Output the [x, y] coordinate of the center of the cell containing the given text.  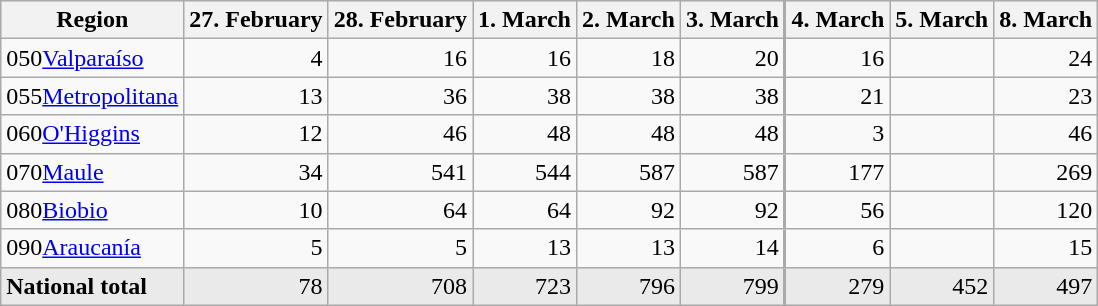
14 [732, 248]
070Maule [92, 172]
23 [1046, 96]
12 [256, 134]
4. March [838, 20]
10 [256, 210]
27. February [256, 20]
2. March [628, 20]
060O'Higgins [92, 134]
708 [400, 286]
497 [1046, 286]
3 [838, 134]
055Metropolitana [92, 96]
34 [256, 172]
6 [838, 248]
541 [400, 172]
78 [256, 286]
3. March [732, 20]
796 [628, 286]
56 [838, 210]
177 [838, 172]
28. February [400, 20]
090Araucanía [92, 248]
050Valparaíso [92, 58]
279 [838, 286]
24 [1046, 58]
1. March [525, 20]
269 [1046, 172]
National total [92, 286]
20 [732, 58]
18 [628, 58]
36 [400, 96]
120 [1046, 210]
799 [732, 286]
8. March [1046, 20]
21 [838, 96]
080Biobio [92, 210]
452 [942, 286]
4 [256, 58]
723 [525, 286]
5. March [942, 20]
544 [525, 172]
Region [92, 20]
15 [1046, 248]
